Determine the (x, y) coordinate at the center of the cell enclosing the given text.  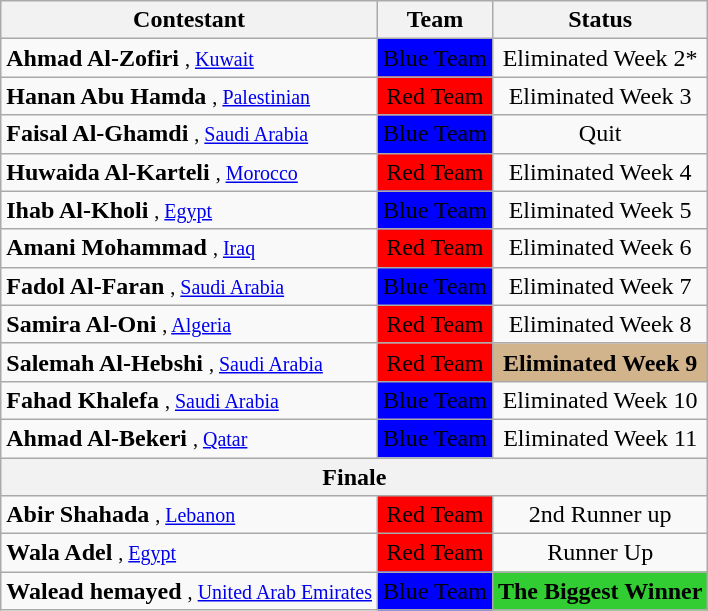
Amani Mohammad , Iraq (190, 248)
Eliminated Week 9 (600, 362)
Salemah Al-Hebshi , Saudi Arabia (190, 362)
2nd Runner up (600, 515)
Eliminated Week 4 (600, 172)
Eliminated Week 6 (600, 248)
Contestant (190, 20)
Hanan Abu Hamda , Palestinian (190, 96)
Eliminated Week 2* (600, 58)
Eliminated Week 3 (600, 96)
Walead hemayed , United Arab Emirates (190, 591)
The Biggest Winner (600, 591)
Ahmad Al-Zofiri , Kuwait (190, 58)
Fadol Al-Faran , Saudi Arabia (190, 286)
Eliminated Week 7 (600, 286)
Quit (600, 134)
Status (600, 20)
Wala Adel , Egypt (190, 553)
Fahad Khalefa , Saudi Arabia (190, 400)
Ihab Al-Kholi , Egypt (190, 210)
Samira Al-Oni , Algeria (190, 324)
Huwaida Al-Karteli , Morocco (190, 172)
Eliminated Week 10 (600, 400)
Team (434, 20)
Eliminated Week 11 (600, 438)
Runner Up (600, 553)
Ahmad Al-Bekeri , Qatar (190, 438)
Faisal Al-Ghamdi , Saudi Arabia (190, 134)
Eliminated Week 5 (600, 210)
Finale (354, 477)
Abir Shahada , Lebanon (190, 515)
Eliminated Week 8 (600, 324)
